Determine the (x, y) coordinate at the center of the cell enclosing the given text.  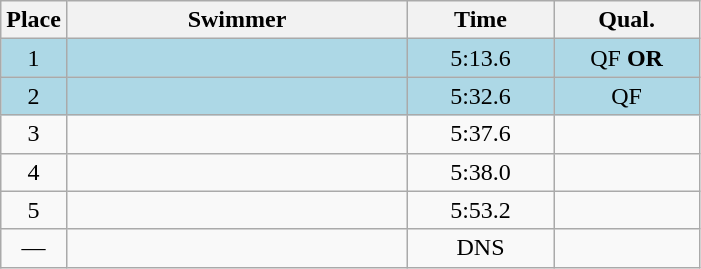
Time (481, 20)
— (34, 248)
2 (34, 96)
1 (34, 58)
DNS (481, 248)
QF (627, 96)
Place (34, 20)
5:53.2 (481, 210)
5:38.0 (481, 172)
5 (34, 210)
5:13.6 (481, 58)
4 (34, 172)
Swimmer (236, 20)
Qual. (627, 20)
5:32.6 (481, 96)
QF OR (627, 58)
5:37.6 (481, 134)
3 (34, 134)
